Extract the [X, Y] coordinate from the center of the cell holding the provided text.  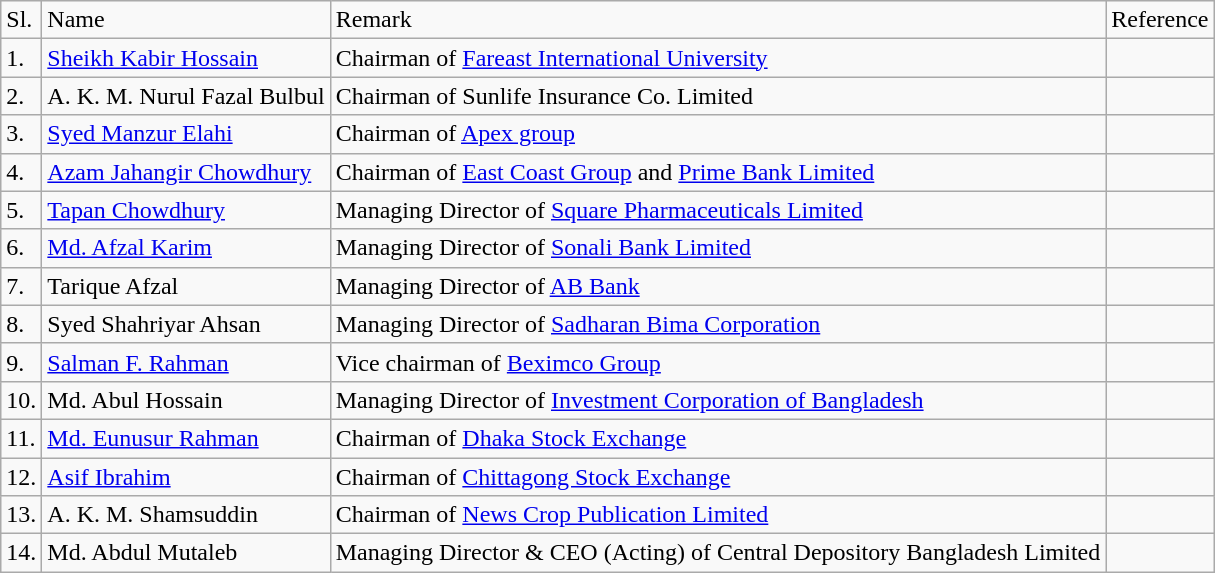
Md. Eunusur Rahman [186, 438]
Chairman of News Crop Publication Limited [718, 515]
Tarique Afzal [186, 286]
Managing Director of Investment Corporation of Bangladesh [718, 400]
2. [22, 96]
A. K. M. Nurul Fazal Bulbul [186, 96]
Salman F. Rahman [186, 362]
Tapan Chowdhury [186, 210]
6. [22, 248]
12. [22, 477]
Md. Abul Hossain [186, 400]
1. [22, 58]
Chairman of Apex group [718, 134]
8. [22, 324]
Chairman of Fareast International University [718, 58]
Azam Jahangir Chowdhury [186, 172]
Chairman of Dhaka Stock Exchange [718, 438]
Sl. [22, 20]
7. [22, 286]
14. [22, 553]
Managing Director of Sadharan Bima Corporation [718, 324]
5. [22, 210]
Asif Ibrahim [186, 477]
Sheikh Kabir Hossain [186, 58]
Vice chairman of Beximco Group [718, 362]
10. [22, 400]
Md. Afzal Karim [186, 248]
Reference [1160, 20]
Managing Director of Square Pharmaceuticals Limited [718, 210]
Remark [718, 20]
4. [22, 172]
Chairman of East Coast Group and Prime Bank Limited [718, 172]
Name [186, 20]
Chairman of Sunlife Insurance Co. Limited [718, 96]
13. [22, 515]
Managing Director of AB Bank [718, 286]
9. [22, 362]
A. K. M. Shamsuddin [186, 515]
3. [22, 134]
Managing Director of Sonali Bank Limited [718, 248]
11. [22, 438]
Chairman of Chittagong Stock Exchange [718, 477]
Syed Manzur Elahi [186, 134]
Syed Shahriyar Ahsan [186, 324]
Managing Director & CEO (Acting) of Central Depository Bangladesh Limited [718, 553]
Md. Abdul Mutaleb [186, 553]
